From the cell containing the given text, extract its center point as (X, Y) coordinate. 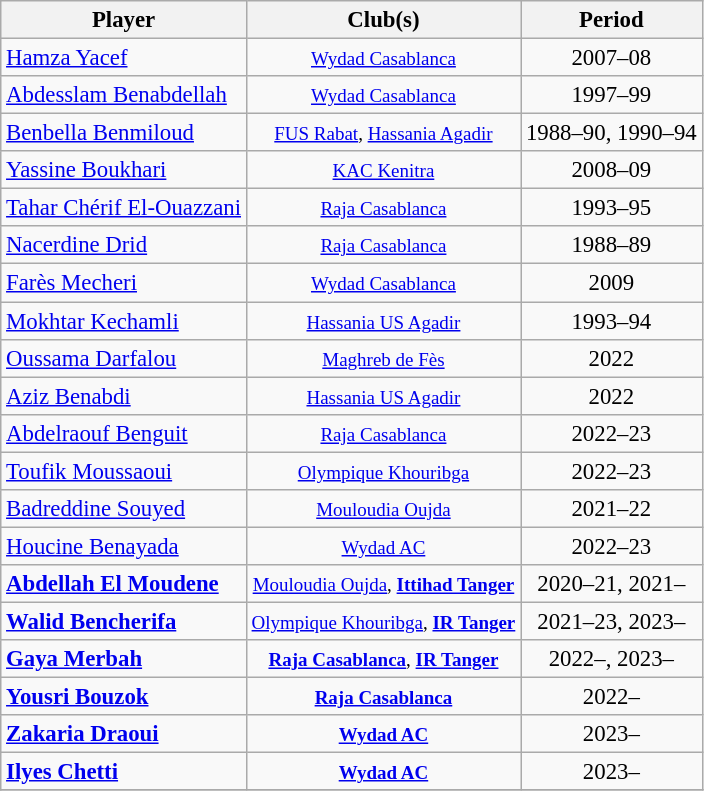
2009 (612, 283)
Nacerdine Drid (124, 245)
Mouloudia Oujda, Ittihad Tanger (383, 584)
Maghreb de Fès (383, 358)
Raja Casablanca, IR Tanger (383, 659)
Mokhtar Kechamli (124, 321)
Abdelraouf Benguit (124, 433)
Toufik Moussaoui (124, 471)
Ilyes Chetti (124, 772)
Olympique Khouribga (383, 471)
2008–09 (612, 170)
Oussama Darfalou (124, 358)
2021–22 (612, 509)
2022– (612, 697)
2022–, 2023– (612, 659)
Period (612, 20)
Houcine Benayada (124, 546)
2021–23, 2023– (612, 621)
Mouloudia Oujda (383, 509)
Zakaria Draoui (124, 734)
Yassine Boukhari (124, 170)
FUS Rabat, Hassania Agadir (383, 133)
Walid Bencherifa (124, 621)
Yousri Bouzok (124, 697)
2020–21, 2021– (612, 584)
Gaya Merbah (124, 659)
Tahar Chérif El-Ouazzani (124, 208)
1993–94 (612, 321)
Abdesslam Benabdellah (124, 95)
1997–99 (612, 95)
1988–89 (612, 245)
1993–95 (612, 208)
Hamza Yacef (124, 58)
Badreddine Souyed (124, 509)
Olympique Khouribga, IR Tanger (383, 621)
Benbella Benmiloud (124, 133)
Aziz Benabdi (124, 396)
Club(s) (383, 20)
Farès Mecheri (124, 283)
1988–90, 1990–94 (612, 133)
2007–08 (612, 58)
KAC Kenitra (383, 170)
Abdellah El Moudene (124, 584)
Player (124, 20)
